Output the [X, Y] coordinate of the center of the cell containing the given text.  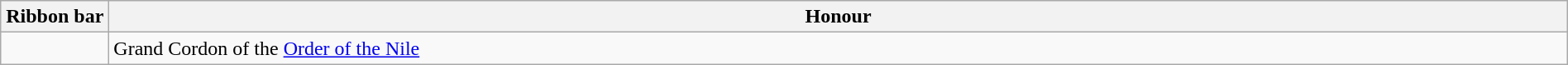
Grand Cordon of the Order of the Nile [839, 48]
Ribbon bar [55, 17]
Honour [839, 17]
